For the text-containing cell, return its midpoint in (X, Y) coordinate format. 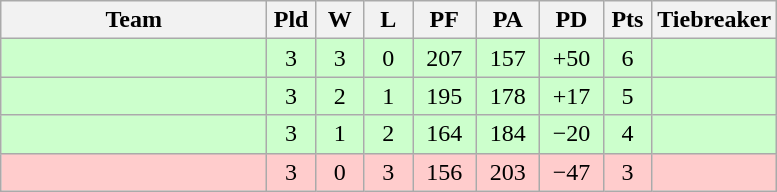
4 (628, 134)
156 (444, 172)
164 (444, 134)
184 (508, 134)
Pld (292, 20)
195 (444, 96)
207 (444, 58)
6 (628, 58)
203 (508, 172)
−47 (572, 172)
W (340, 20)
Pts (628, 20)
+17 (572, 96)
+50 (572, 58)
−20 (572, 134)
PA (508, 20)
PF (444, 20)
L (388, 20)
157 (508, 58)
Team (134, 20)
PD (572, 20)
5 (628, 96)
178 (508, 96)
Tiebreaker (714, 20)
